Search for the cell housing the specified text and yield its [X, Y] center coordinate. 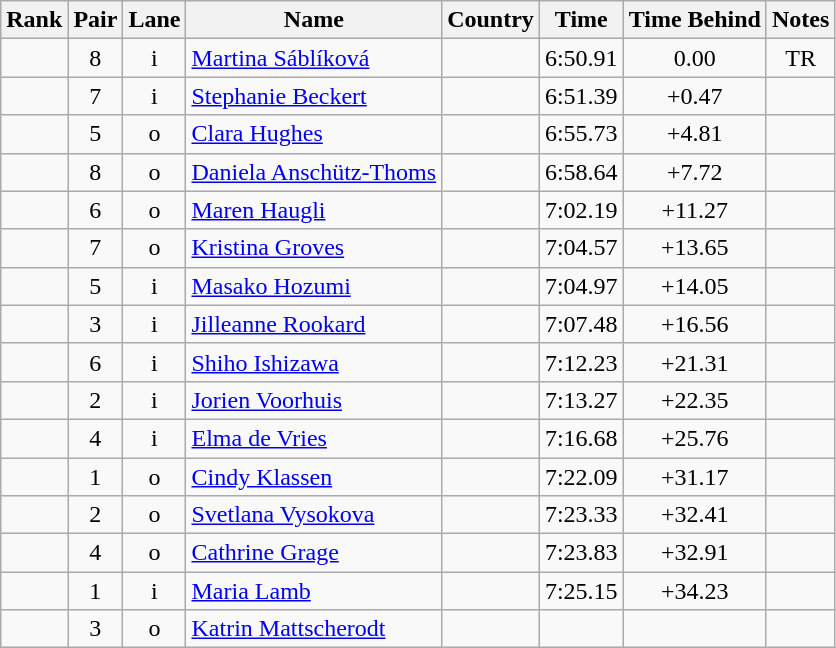
6:50.91 [581, 58]
+4.81 [694, 134]
6:51.39 [581, 96]
Clara Hughes [314, 134]
7:12.23 [581, 362]
0.00 [694, 58]
Rank [34, 20]
+21.31 [694, 362]
7:02.19 [581, 210]
+11.27 [694, 210]
7:04.97 [581, 286]
Kristina Groves [314, 248]
TR [800, 58]
Country [491, 20]
7:22.09 [581, 477]
+0.47 [694, 96]
Time Behind [694, 20]
7:25.15 [581, 591]
+31.17 [694, 477]
6:58.64 [581, 172]
Shiho Ishizawa [314, 362]
Elma de Vries [314, 438]
7:23.83 [581, 553]
Notes [800, 20]
6:55.73 [581, 134]
Martina Sáblíková [314, 58]
Masako Hozumi [314, 286]
Cindy Klassen [314, 477]
+32.91 [694, 553]
Stephanie Beckert [314, 96]
Maren Haugli [314, 210]
Jorien Voorhuis [314, 400]
+13.65 [694, 248]
7:16.68 [581, 438]
+16.56 [694, 324]
+22.35 [694, 400]
7:04.57 [581, 248]
+32.41 [694, 515]
+25.76 [694, 438]
Maria Lamb [314, 591]
Jilleanne Rookard [314, 324]
+7.72 [694, 172]
+34.23 [694, 591]
Lane [154, 20]
Svetlana Vysokova [314, 515]
Katrin Mattscherodt [314, 629]
Daniela Anschütz-Thoms [314, 172]
Pair [96, 20]
Cathrine Grage [314, 553]
Time [581, 20]
7:07.48 [581, 324]
+14.05 [694, 286]
Name [314, 20]
7:13.27 [581, 400]
7:23.33 [581, 515]
